Pinpoint the cell where the given text exists, returning its [x, y] midpoint coordinate. 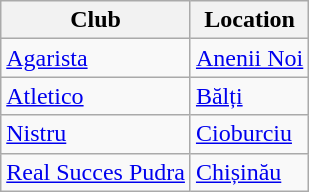
Bălți [249, 96]
Location [249, 20]
Real Succes Pudra [96, 172]
Chișinău [249, 172]
Anenii Noi [249, 58]
Club [96, 20]
Nistru [96, 134]
Agarista [96, 58]
Cioburciu [249, 134]
Atletico [96, 96]
